Extract the [x, y] coordinate from the center of the cell holding the provided text.  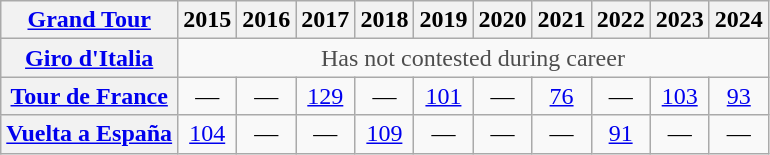
2015 [208, 20]
Has not contested during career [474, 58]
Vuelta a España [90, 134]
2024 [738, 20]
101 [444, 96]
2019 [444, 20]
2018 [384, 20]
91 [620, 134]
104 [208, 134]
103 [680, 96]
2017 [326, 20]
2020 [502, 20]
Giro d'Italia [90, 58]
2022 [620, 20]
109 [384, 134]
2021 [562, 20]
Tour de France [90, 96]
76 [562, 96]
Grand Tour [90, 20]
2023 [680, 20]
93 [738, 96]
2016 [266, 20]
129 [326, 96]
